For the text-containing cell, return its midpoint in (X, Y) coordinate format. 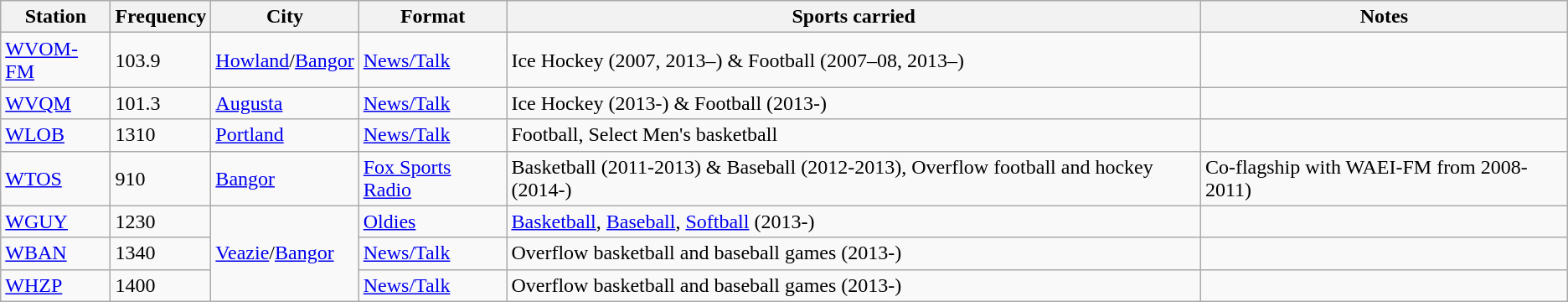
WVOM-FM (55, 60)
Basketball, Baseball, Softball (2013-) (854, 221)
Augusta (285, 103)
Ice Hockey (2013-) & Football (2013-) (854, 103)
Sports carried (854, 17)
Football, Select Men's basketball (854, 135)
Co-flagship with WAEI-FM from 2008-2011) (1384, 178)
WBAN (55, 253)
Oldies (432, 221)
WVQM (55, 103)
WLOB (55, 135)
1310 (161, 135)
WHZP (55, 285)
1400 (161, 285)
Notes (1384, 17)
Ice Hockey (2007, 2013–) & Football (2007–08, 2013–) (854, 60)
Portland (285, 135)
Frequency (161, 17)
Basketball (2011-2013) & Baseball (2012-2013), Overflow football and hockey (2014-) (854, 178)
Format (432, 17)
WGUY (55, 221)
WTOS (55, 178)
103.9 (161, 60)
1340 (161, 253)
Station (55, 17)
910 (161, 178)
Veazie/Bangor (285, 253)
Bangor (285, 178)
101.3 (161, 103)
Howland/Bangor (285, 60)
1230 (161, 221)
City (285, 17)
Fox Sports Radio (432, 178)
